Find where the given text appears and provide that cell's center as [x, y] coordinate. 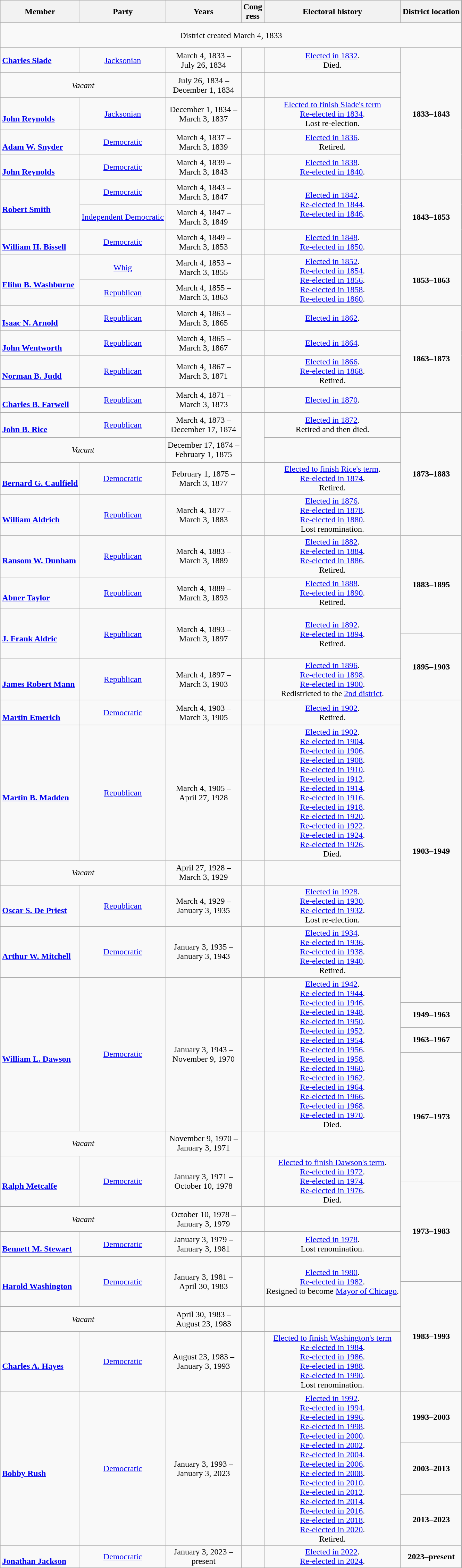
December 1, 1834 –March 3, 1837 [203, 114]
March 4, 1865 –March 3, 1867 [203, 343]
Elected in 1934.Re-elected in 1936.Re-elected in 1938.Re-elected in 1940.Retired. [333, 952]
Martin Emerich [40, 713]
1949–1963 [431, 1015]
1903–1949 [431, 851]
Elected in 1852.Re-elected in 1854.Re-elected in 1856.Re-elected in 1858.Re-elected in 1860. [333, 280]
Bennett M. Stewart [40, 1244]
Ralph Metcalfe [40, 1181]
1983–1993 [431, 1337]
March 4, 1839 –March 3, 1843 [203, 167]
Abner Taylor [40, 593]
1895–1903 [431, 667]
March 4, 1849 –March 3, 1853 [203, 242]
1973–1983 [431, 1231]
1883–1895 [431, 584]
March 4, 1871 –March 3, 1873 [203, 400]
District location [431, 12]
1843–1853 [431, 217]
January 3, 1943 –November 9, 1970 [203, 1054]
1873–1883 [431, 474]
2003–2013 [431, 1468]
February 1, 1875 –March 3, 1877 [203, 478]
March 4, 1843 –March 3, 1847 [203, 192]
March 4, 1873 –December 17, 1874 [203, 425]
Elected to finish Washington's termRe-elected in 1984.Re-elected in 1986.Re-elected in 1988.Re-elected in 1990.Lost renomination. [333, 1362]
Elected in 1862. [333, 318]
January 3, 1971 –October 10, 1978 [203, 1181]
John Wentworth [40, 343]
Bobby Rush [40, 1469]
December 17, 1874 –February 1, 1875 [203, 450]
William L. Dawson [40, 1054]
Elected in 1882.Re-elected in 1884.Re-elected in 1886.Retired. [333, 556]
1853–1863 [431, 280]
March 4, 1897 –March 3, 1903 [203, 680]
Elected in 1848.Re-elected in 1850. [333, 242]
March 4, 1929 –January 3, 1935 [203, 906]
Whig [123, 267]
March 4, 1833 –July 26, 1834 [203, 60]
Adam W. Snyder [40, 142]
Ransom W. Dunham [40, 556]
July 26, 1834 –December 1, 1834 [203, 85]
October 10, 1978 –January 3, 1979 [203, 1219]
January 3, 1993 –January 3, 2023 [203, 1469]
January 3, 1979 –January 3, 1981 [203, 1244]
1963–1967 [431, 1040]
1967–1973 [431, 1117]
March 4, 1847 –March 3, 1849 [203, 217]
Electoral history [333, 12]
Elected in 1928.Re-elected in 1930.Re-elected in 1932.Lost re-election. [333, 906]
Member [40, 12]
August 23, 1983 –January 3, 1993 [203, 1362]
William Aldrich [40, 515]
January 3, 1935 –January 3, 1943 [203, 952]
Robert Smith [40, 205]
2023–present [431, 1557]
John B. Rice [40, 425]
March 4, 1867 –March 3, 1871 [203, 371]
Elihu B. Washburne [40, 280]
Elected in 1892.Re-elected in 1894.Retired. [333, 634]
Elected in 1836.Retired. [333, 142]
March 4, 1889 –March 3, 1893 [203, 593]
Elected to finish Slade's termRe-elected in 1834.Lost re-election. [333, 114]
Elected in 1832.Died. [333, 60]
Elected to finish Dawson's term.Re-elected in 1972.Re-elected in 1974.Re-elected in 1976.Died. [333, 1181]
Harold Washington [40, 1282]
Elected in 1872.Retired and then died. [333, 425]
Elected in 2022.Re-elected in 2024. [333, 1557]
Jonathan Jackson [40, 1557]
March 4, 1893 –March 3, 1897 [203, 634]
April 27, 1928 –March 3, 1929 [203, 872]
April 30, 1983 –August 23, 1983 [203, 1319]
Elected in 1896.Re-elected in 1898.Re-elected in 1900.Redistricted to the 2nd district. [333, 680]
2013–2023 [431, 1520]
William H. Bissell [40, 242]
Years [203, 12]
Elected in 1838.Re-elected in 1840. [333, 167]
March 4, 1903 –March 3, 1905 [203, 713]
Martin B. Madden [40, 793]
Elected in 1866.Re-elected in 1868.Retired. [333, 371]
March 4, 1837 –March 3, 1839 [203, 142]
Congress [253, 12]
Elected in 1864. [333, 343]
March 4, 1855 –March 3, 1863 [203, 293]
Oscar S. De Priest [40, 906]
March 4, 1853 –March 3, 1855 [203, 267]
Isaac N. Arnold [40, 318]
March 4, 1863 –March 3, 1865 [203, 318]
Elected in 1980.Re-elected in 1982.Resigned to become Mayor of Chicago. [333, 1282]
Elected in 1902.Retired. [333, 713]
Norman B. Judd [40, 371]
March 4, 1883 –March 3, 1889 [203, 556]
1833–1843 [431, 114]
James Robert Mann [40, 680]
Party [123, 12]
Elected in 1888.Re-elected in 1890.Retired. [333, 593]
Elected in 1978.Lost renomination. [333, 1244]
November 9, 1970 –January 3, 1971 [203, 1144]
Elected in 1842.Re-elected in 1844.Re-elected in 1846. [333, 205]
Elected in 1870. [333, 400]
J. Frank Aldric [40, 634]
Charles B. Farwell [40, 400]
District created March 4, 1833 [231, 35]
Arthur W. Mitchell [40, 952]
Elected in 1876.Re-elected in 1878.Re-elected in 1880.Lost renomination. [333, 515]
Elected to finish Rice's term.Re-elected in 1874.Retired. [333, 478]
Charles Slade [40, 60]
1993–2003 [431, 1417]
March 4, 1905 –April 27, 1928 [203, 793]
March 4, 1877 –March 3, 1883 [203, 515]
Independent Democratic [123, 217]
January 3, 2023 –present [203, 1557]
Charles A. Hayes [40, 1362]
Bernard G. Caulfield [40, 478]
1863–1873 [431, 359]
January 3, 1981 –April 30, 1983 [203, 1282]
